Extract the (X, Y) coordinate from the center of the cell holding the provided text.  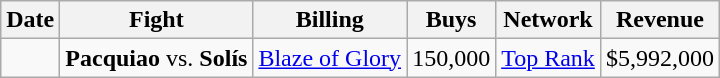
Network (548, 20)
Date (30, 20)
150,000 (452, 58)
Pacquiao vs. Solís (156, 58)
$5,992,000 (660, 58)
Billing (330, 20)
Buys (452, 20)
Top Rank (548, 58)
Fight (156, 20)
Blaze of Glory (330, 58)
Revenue (660, 20)
